Capture the cell that displays the provided text and extract its (x, y) central coordinate. 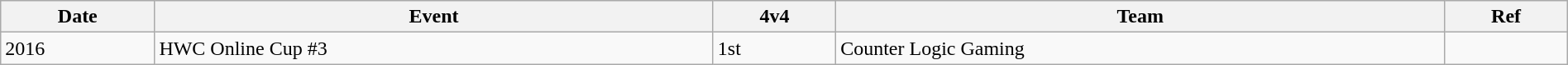
1st (774, 48)
Counter Logic Gaming (1140, 48)
HWC Online Cup #3 (433, 48)
Team (1140, 17)
Date (78, 17)
2016 (78, 48)
4v4 (774, 17)
Event (433, 17)
Ref (1506, 17)
